Locate the cell with the specified text and output its [X, Y] center coordinate. 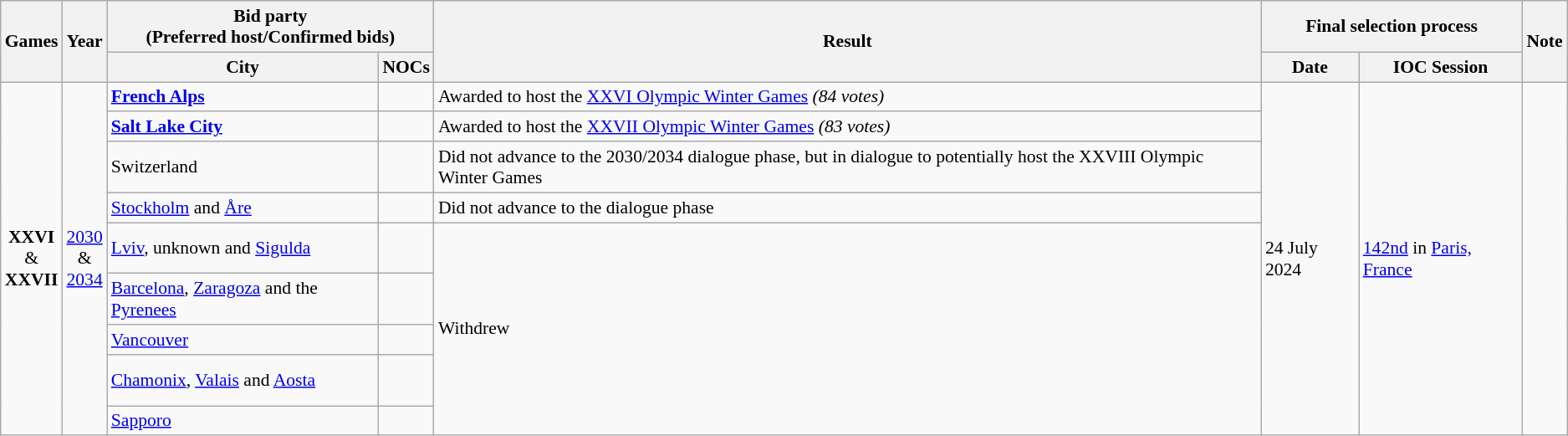
Did not advance to the 2030/2034 dialogue phase, but in dialogue to potentially host the XXVIII Olympic Winter Games [848, 167]
Sapporo [243, 421]
Chamonix, Valais and Aosta [243, 380]
24 July 2024 [1310, 259]
Final selection process [1392, 27]
Lviv, unknown and Sigulda [243, 248]
Salt Lake City [243, 127]
Switzerland [243, 167]
Note [1544, 42]
City [243, 67]
2030 & 2034 [84, 259]
Result [848, 42]
Did not advance to the dialogue phase [848, 208]
Bid party(Preferred host/Confirmed bids) [271, 27]
142nd in Paris, France [1441, 259]
Vancouver [243, 340]
NOCs [406, 67]
Date [1310, 67]
XXVI & XXVII [32, 259]
Year [84, 42]
Barcelona, Zaragoza and the Pyrenees [243, 300]
Withdrew [848, 330]
Games [32, 42]
French Alps [243, 97]
Awarded to host the XXVII Olympic Winter Games (83 votes) [848, 127]
IOC Session [1441, 67]
Awarded to host the XXVI Olympic Winter Games (84 votes) [848, 97]
Stockholm and Åre [243, 208]
